Find where the given text appears and provide that cell's center as (X, Y) coordinate. 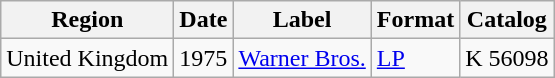
LP (415, 58)
Catalog (507, 20)
Region (88, 20)
Label (302, 20)
1975 (204, 58)
United Kingdom (88, 58)
Date (204, 20)
Warner Bros. (302, 58)
K 56098 (507, 58)
Format (415, 20)
